Pinpoint the cell where the given text exists, returning its (x, y) midpoint coordinate. 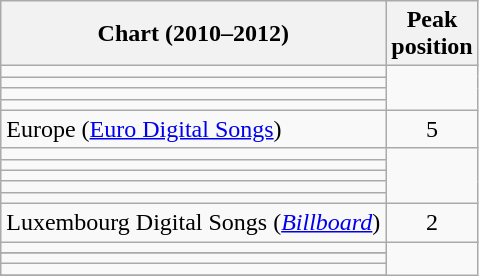
Luxembourg Digital Songs (Billboard) (194, 222)
2 (432, 222)
Europe (Euro Digital Songs) (194, 129)
5 (432, 129)
Peakposition (432, 34)
Chart (2010–2012) (194, 34)
